Search for the cell housing the specified text and yield its [x, y] center coordinate. 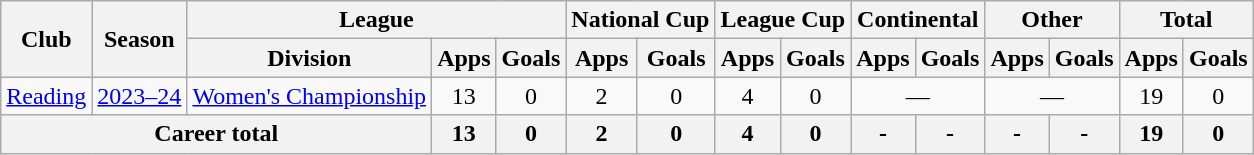
National Cup [640, 20]
Women's Championship [310, 96]
Reading [46, 96]
Other [1052, 20]
Continental [918, 20]
2023–24 [140, 96]
Division [310, 58]
League [376, 20]
Total [1186, 20]
Season [140, 39]
League Cup [783, 20]
Career total [216, 134]
Club [46, 39]
